Find where the given text appears and provide that cell's center as [X, Y] coordinate. 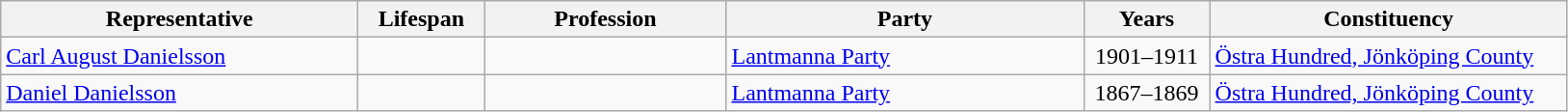
1901–1911 [1146, 56]
Years [1146, 19]
Representative [179, 19]
Party [905, 19]
Daniel Danielsson [179, 93]
Constituency [1389, 19]
1867–1869 [1146, 93]
Carl August Danielsson [179, 56]
Profession [605, 19]
Lifespan [422, 19]
